Provide the [x, y] coordinate of the cell's center where the given text is located.  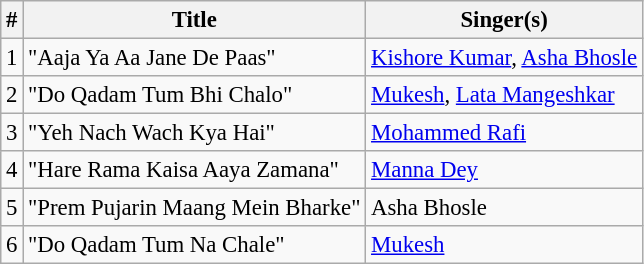
Title [194, 20]
6 [12, 245]
Kishore Kumar, Asha Bhosle [504, 58]
3 [12, 133]
# [12, 20]
"Prem Pujarin Maang Mein Bharke" [194, 208]
"Yeh Nach Wach Kya Hai" [194, 133]
4 [12, 170]
Manna Dey [504, 170]
1 [12, 58]
Asha Bhosle [504, 208]
"Hare Rama Kaisa Aaya Zamana" [194, 170]
"Do Qadam Tum Na Chale" [194, 245]
Mukesh, Lata Mangeshkar [504, 95]
"Aaja Ya Aa Jane De Paas" [194, 58]
"Do Qadam Tum Bhi Chalo" [194, 95]
Mukesh [504, 245]
2 [12, 95]
Mohammed Rafi [504, 133]
5 [12, 208]
Singer(s) [504, 20]
